Search for the cell housing the specified text and yield its [x, y] center coordinate. 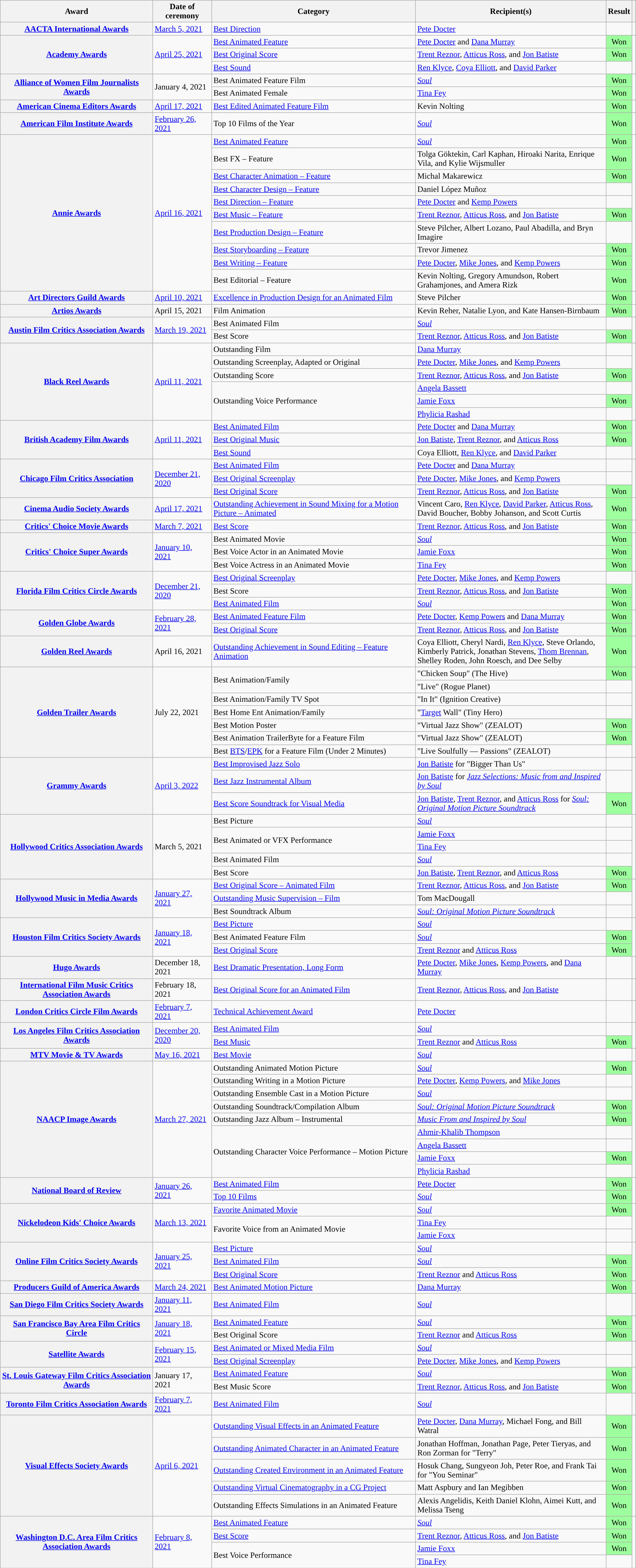
Best Movie [313, 1055]
Artios Awards [77, 311]
March 7, 2021 [182, 526]
Alliance of Women Film Journalists Awards [77, 87]
American Cinema Editors Awards [77, 106]
Online Film Critics Society Awards [77, 1261]
Hugo Awards [77, 968]
Outstanding Visual Effects in an Animated Feature [313, 1426]
Outstanding Soundtrack/Compilation Album [313, 1106]
Film Animation [313, 311]
Technical Achievement Award [313, 1012]
Best Voice Actress in an Animated Movie [313, 565]
Best Editorial – Feature [313, 280]
Critics' Choice Super Awards [77, 552]
Golden Trailer Awards [77, 712]
Best Animation/Family TV Spot [313, 699]
Best Soundtrack Album [313, 911]
April 25, 2021 [182, 55]
Outstanding Achievement in Sound Editing – Feature Animation [313, 652]
Result [619, 12]
Best Character Animation – Feature [313, 176]
Black Reel Awards [77, 381]
Best Music – Feature [313, 215]
San Francisco Bay Area Film Critics Circle [77, 1328]
Daniel López Muñoz [511, 189]
Nickelodeon Kids' Choice Awards [77, 1223]
Outstanding Character Voice Performance – Motion Picture [313, 1152]
Pete Docter, Kemp Powers and Dana Murray [511, 616]
AACTA International Awards [77, 29]
Trevor Jimenez [511, 250]
December 18, 2021 [182, 968]
Critics' Choice Movie Awards [77, 526]
February 8, 2021 [182, 1542]
Best Direction – Feature [313, 202]
Los Angeles Film Critics Association Awards [77, 1035]
Tom MacDougall [511, 898]
Outstanding Score [313, 375]
Steve Pilcher, Albert Lozano, Paul Abadilla, and Bryn Imagire [511, 233]
Outstanding Achievement in Sound Mixing for a Motion Picture – Animated [313, 509]
Outstanding Animated Motion Picture [313, 1068]
Excellence in Production Design for an Animated Film [313, 298]
Best Production Design – Feature [313, 233]
July 22, 2021 [182, 712]
International Film Music Critics Association Awards [77, 989]
Best Voice Actor in an Animated Movie [313, 552]
February 15, 2021 [182, 1354]
Pete Docter, Dana Murray, Michael Fong, and Bill Watral [511, 1426]
Chicago Film Critics Association [77, 478]
Pete Docter and Kemp Powers [511, 202]
Best Edited Animated Feature Film [313, 106]
Best Animation TrailerByte for a Feature Film [313, 738]
Washington D.C. Area Film Critics Association Awards [77, 1542]
Jon Batiste for Jazz Selections: Music from and Inspired by Soul [511, 781]
Best Storyboarding – Feature [313, 250]
Best Score Soundtrack for Visual Media [313, 803]
Golden Globe Awards [77, 623]
Best Improvised Jazz Solo [313, 764]
Outstanding Screenplay, Adapted or Original [313, 362]
Austin Film Critics Association Awards [77, 330]
Coya Elliott, Cheryl Nardi, Ren Klyce, Steve Orlando, Kimberly Patrick, Jonathan Stevens, Thom Brennan, Shelley Roden, John Roesch, and Dee Selby [511, 652]
Steve Pilcher [511, 298]
March 27, 2021 [182, 1119]
Outstanding Film [313, 349]
London Critics Circle Film Awards [77, 1012]
Best Jazz Instrumental Album [313, 781]
Visual Effects Society Awards [77, 1466]
Best Original Score – Animated Film [313, 886]
Top 10 Films [313, 1197]
Outstanding Created Environment in an Animated Feature [313, 1470]
Best Dramatic Presentation, Long Form [313, 968]
Best BTS/EPK for a Feature Film (Under 2 Minutes) [313, 751]
Best Animation/Family [313, 680]
St. Louis Gateway Film Critics Association Awards [77, 1380]
Favorite Animated Movie [313, 1210]
Academy Awards [77, 55]
Best Voice Performance [313, 1555]
Outstanding Virtual Cinematography in a CG Project [313, 1488]
Best Character Design – Feature [313, 189]
Art Directors Guild Awards [77, 298]
January 26, 2021 [182, 1190]
March 24, 2021 [182, 1287]
February 26, 2021 [182, 123]
San Diego Film Critics Society Awards [77, 1305]
Matt Aspbury and Ian Megibben [511, 1488]
January 25, 2021 [182, 1261]
March 13, 2021 [182, 1223]
January 11, 2021 [182, 1305]
Outstanding Jazz Album – Instrumental [313, 1119]
Best Writing – Feature [313, 263]
Jonathan Hoffman, Jonathan Page, Peter Tieryas, and Ron Zorman for "Terry" [511, 1448]
Producers Guild of America Awards [77, 1287]
Vincent Caro, Ren Klyce, David Parker, Atticus Ross, David Boucher, Bobby Johanson, and Scott Curtis [511, 509]
Outstanding Writing in a Motion Picture [313, 1080]
"Live" (Rogue Planet) [511, 687]
Date of ceremony [182, 12]
February 28, 2021 [182, 623]
"Chicken Soup" (The Hive) [511, 674]
Best Music Score [313, 1387]
"In It" (Ignition Creative) [511, 699]
National Board of Review [77, 1190]
Award [77, 12]
March 19, 2021 [182, 330]
Jon Batiste for "Bigger Than Us" [511, 764]
Best Motion Poster [313, 725]
Tolga Göktekin, Carl Kaphan, Hiroaki Narita, Enrique Vila, and Kylie Wijsmuller [511, 159]
British Academy Film Awards [77, 440]
Kevin Nolting, Gregory Amundson, Robert Grahamjones, and Amera Rizk [511, 280]
Favorite Voice from an Animated Movie [313, 1229]
Kevin Nolting [511, 106]
January 17, 2021 [182, 1380]
Grammy Awards [77, 786]
Best Original Score for an Animated Film [313, 989]
Best Original Music [313, 440]
Golden Reel Awards [77, 652]
Satellite Awards [77, 1354]
Recipient(s) [511, 12]
Music From and Inspired by Soul [511, 1119]
January 10, 2021 [182, 552]
Best Music [313, 1042]
Best Animated or VFX Performance [313, 840]
Top 10 Films of the Year [313, 123]
Outstanding Voice Performance [313, 401]
December 20, 2020 [182, 1035]
Best Animated Motion Picture [313, 1287]
January 4, 2021 [182, 87]
Kevin Reher, Natalie Lyon, and Kate Hansen-Birnbaum [511, 311]
Ren Klyce, Coya Elliott, and David Parker [511, 67]
Best Animated Female [313, 93]
Jon Batiste, Trent Reznor, and Atticus Ross for Soul: Original Motion Picture Soundtrack [511, 803]
Outstanding Music Supervision – Film [313, 898]
Hollywood Critics Association Awards [77, 847]
Outstanding Effects Simulations in an Animated Feature [313, 1505]
"Target Wall" (Tiny Hero) [511, 712]
April 6, 2021 [182, 1466]
Outstanding Ensemble Cast in a Motion Picture [313, 1093]
Ahmir-Khalib Thompson [511, 1132]
April 10, 2021 [182, 298]
Best FX – Feature [313, 159]
Cinema Audio Society Awards [77, 509]
Best Direction [313, 29]
Best Animated or Mixed Media Film [313, 1348]
Best Animated Movie [313, 539]
NAACP Image Awards [77, 1119]
Alexis Angelidis, Keith Daniel Klohn, Aimei Kutt, and Melissa Tseng [511, 1505]
April 3, 2022 [182, 786]
Hollywood Music in Media Awards [77, 898]
Hosuk Chang, Sungyeon Joh, Peter Roe, and Frank Tai for "You Seminar" [511, 1470]
Best Home Ent Animation/Family [313, 712]
Michal Makarewicz [511, 176]
April 15, 2021 [182, 311]
"Live Soulfully — Passions" (ZEALOT) [511, 751]
Category [313, 12]
Annie Awards [77, 213]
Houston Film Critics Society Awards [77, 937]
American Film Institute Awards [77, 123]
Pete Docter, Mike Jones, Kemp Powers, and Dana Murray [511, 968]
Florida Film Critics Circle Awards [77, 591]
Outstanding Animated Character in an Animated Feature [313, 1448]
May 16, 2021 [182, 1055]
February 18, 2021 [182, 989]
January 27, 2021 [182, 898]
Toronto Film Critics Association Awards [77, 1404]
MTV Movie & TV Awards [77, 1055]
Pete Docter, Kemp Powers, and Mike Jones [511, 1080]
Coya Elliott, Ren Klyce, and David Parker [511, 453]
